Search for the cell housing the specified text and yield its (X, Y) center coordinate. 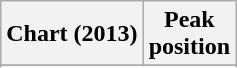
Chart (2013) (72, 34)
Peakposition (189, 34)
